Output the [x, y] coordinate of the center of the cell containing the given text.  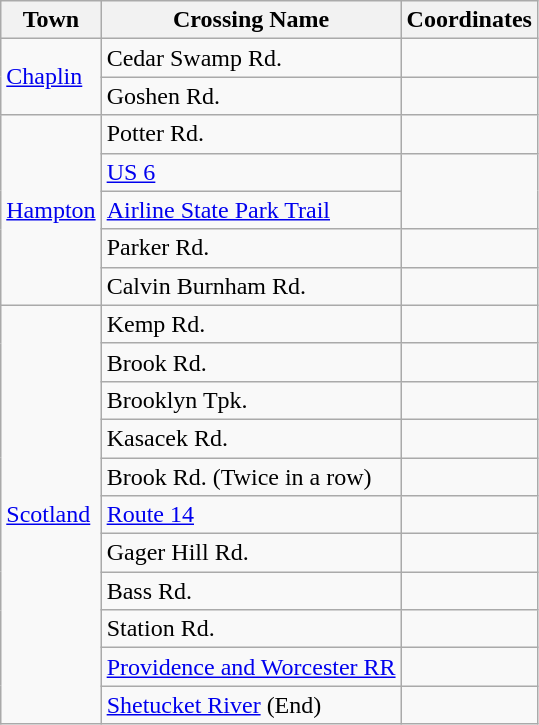
Crossing Name [251, 20]
Kemp Rd. [251, 324]
Town [51, 20]
Potter Rd. [251, 134]
Brook Rd. [251, 362]
Brooklyn Tpk. [251, 400]
Chaplin [51, 77]
Brook Rd. (Twice in a row) [251, 477]
Parker Rd. [251, 248]
Airline State Park Trail [251, 210]
Gager Hill Rd. [251, 553]
Providence and Worcester RR [251, 667]
Calvin Burnham Rd. [251, 286]
Route 14 [251, 515]
Bass Rd. [251, 591]
Shetucket River (End) [251, 705]
Kasacek Rd. [251, 438]
Station Rd. [251, 629]
US 6 [251, 172]
Scotland [51, 514]
Cedar Swamp Rd. [251, 58]
Goshen Rd. [251, 96]
Coordinates [469, 20]
Hampton [51, 210]
